Locate the cell with the specified text and output its [X, Y] center coordinate. 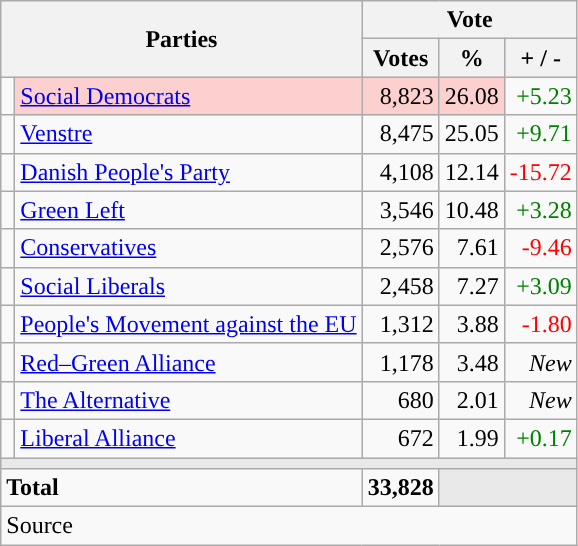
7.61 [472, 248]
Danish People's Party [188, 172]
% [472, 58]
-9.46 [540, 248]
Social Democrats [188, 96]
25.05 [472, 134]
Vote [470, 20]
Red–Green Alliance [188, 362]
3.48 [472, 362]
1,312 [400, 324]
1,178 [400, 362]
672 [400, 438]
Source [290, 526]
2,576 [400, 248]
-15.72 [540, 172]
The Alternative [188, 400]
1.99 [472, 438]
680 [400, 400]
2.01 [472, 400]
2,458 [400, 286]
Venstre [188, 134]
Conservatives [188, 248]
3.88 [472, 324]
3,546 [400, 210]
Total [182, 488]
8,823 [400, 96]
+5.23 [540, 96]
-1.80 [540, 324]
7.27 [472, 286]
+ / - [540, 58]
8,475 [400, 134]
26.08 [472, 96]
+3.09 [540, 286]
Parties [182, 39]
+0.17 [540, 438]
Liberal Alliance [188, 438]
Social Liberals [188, 286]
Votes [400, 58]
Green Left [188, 210]
+3.28 [540, 210]
10.48 [472, 210]
33,828 [400, 488]
12.14 [472, 172]
4,108 [400, 172]
+9.71 [540, 134]
People's Movement against the EU [188, 324]
